Return the (X, Y) coordinate for the center point of the cell that contains the specified text.  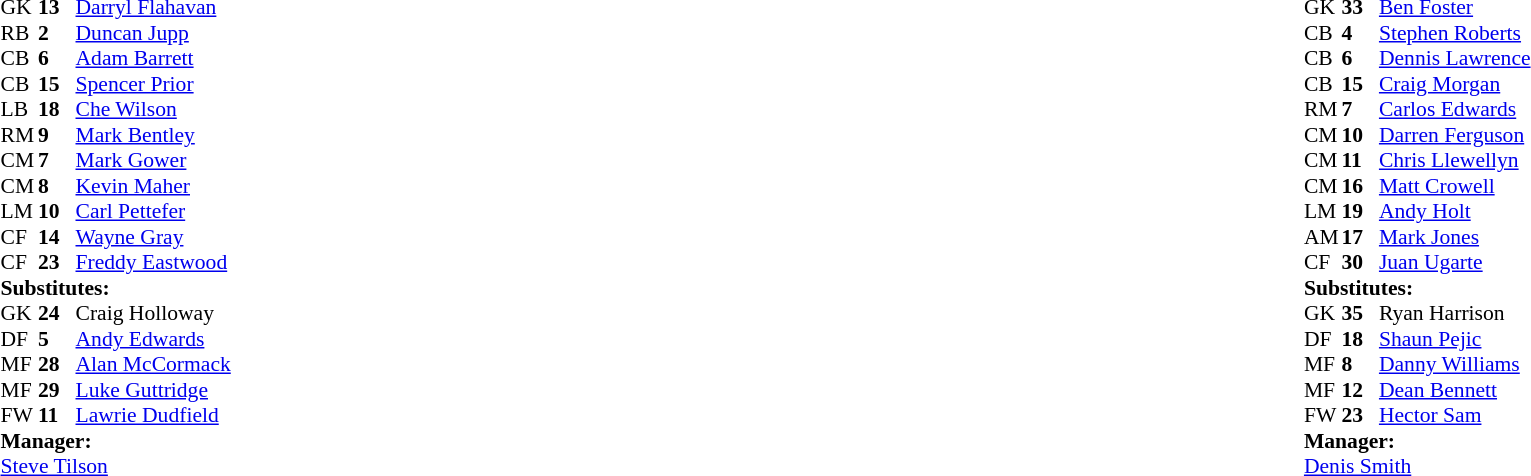
Mark Bentley (154, 135)
2 (57, 33)
Wayne Gray (154, 237)
Spencer Prior (154, 84)
Mark Jones (1455, 237)
17 (1360, 237)
Kevin Maher (154, 186)
Carlos Edwards (1455, 109)
AM (1323, 237)
30 (1360, 263)
Luke Guttridge (154, 390)
RB (19, 33)
5 (57, 339)
14 (57, 237)
Che Wilson (154, 109)
19 (1360, 211)
Lawrie Dudfield (154, 415)
Darren Ferguson (1455, 135)
Ryan Harrison (1455, 313)
Andy Holt (1455, 211)
Craig Morgan (1455, 84)
Stephen Roberts (1455, 33)
Shaun Pejic (1455, 339)
24 (57, 313)
Freddy Eastwood (154, 263)
Alan McCormack (154, 365)
Juan Ugarte (1455, 263)
12 (1360, 390)
Chris Llewellyn (1455, 161)
Craig Holloway (154, 313)
16 (1360, 186)
Dean Bennett (1455, 390)
Hector Sam (1455, 415)
Mark Gower (154, 161)
Carl Pettefer (154, 211)
Adam Barrett (154, 59)
9 (57, 135)
28 (57, 365)
Andy Edwards (154, 339)
Duncan Jupp (154, 33)
35 (1360, 313)
29 (57, 390)
4 (1360, 33)
LB (19, 109)
Danny Williams (1455, 365)
Dennis Lawrence (1455, 59)
Matt Crowell (1455, 186)
